For the text-containing cell, return its midpoint in (X, Y) coordinate format. 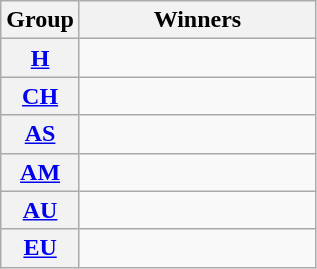
Winners (197, 20)
AU (40, 210)
EU (40, 248)
CH (40, 96)
AS (40, 134)
Group (40, 20)
AM (40, 172)
H (40, 58)
